Capture the cell that displays the provided text and extract its (x, y) central coordinate. 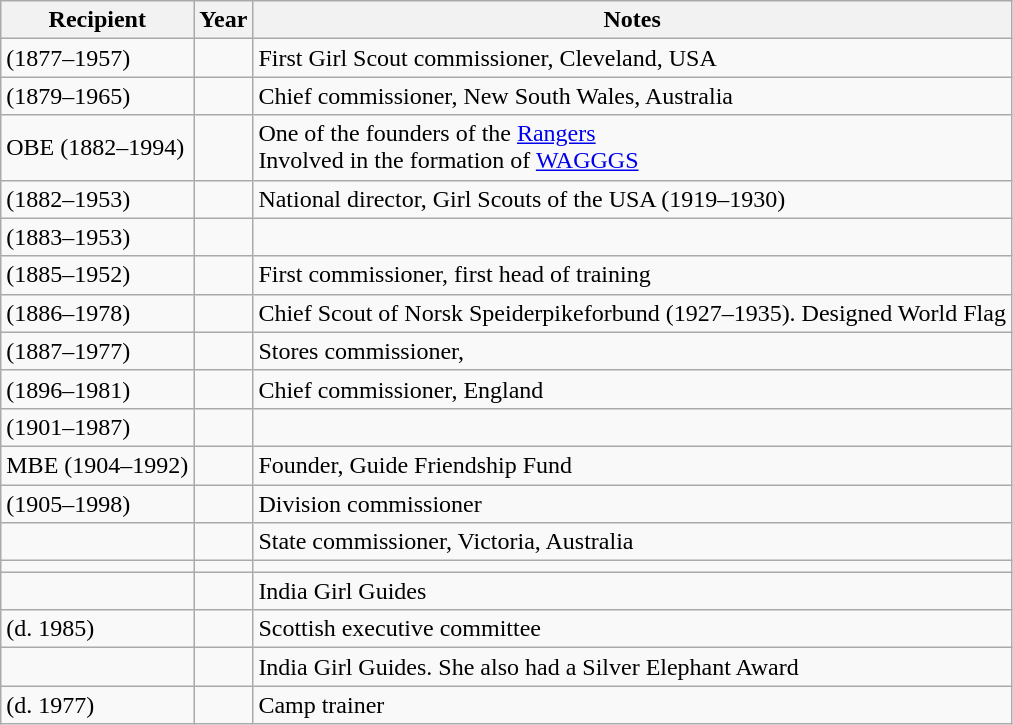
National director, Girl Scouts of the USA (1919–1930) (632, 199)
Chief Scout of Norsk Speiderpikeforbund (1927–1935). Designed World Flag (632, 313)
State commissioner, Victoria, Australia (632, 542)
India Girl Guides. She also had a Silver Elephant Award (632, 667)
(1896–1981) (98, 389)
Year (224, 20)
(d. 1977) (98, 705)
OBE (1882–1994) (98, 148)
Stores commissioner, (632, 351)
(1885–1952) (98, 275)
India Girl Guides (632, 591)
First Girl Scout commissioner, Cleveland, USA (632, 58)
(1901–1987) (98, 427)
MBE (1904–1992) (98, 465)
(d. 1985) (98, 629)
One of the founders of the RangersInvolved in the formation of WAGGGS (632, 148)
First commissioner, first head of training (632, 275)
(1883–1953) (98, 237)
(1887–1977) (98, 351)
Scottish executive committee (632, 629)
(1886–1978) (98, 313)
Recipient (98, 20)
Chief commissioner, England (632, 389)
(1879–1965) (98, 96)
Chief commissioner, New South Wales, Australia (632, 96)
(1905–1998) (98, 503)
Camp trainer (632, 705)
Division commissioner (632, 503)
Notes (632, 20)
(1877–1957) (98, 58)
Founder, Guide Friendship Fund (632, 465)
(1882–1953) (98, 199)
